Output the (X, Y) coordinate of the center of the cell containing the given text.  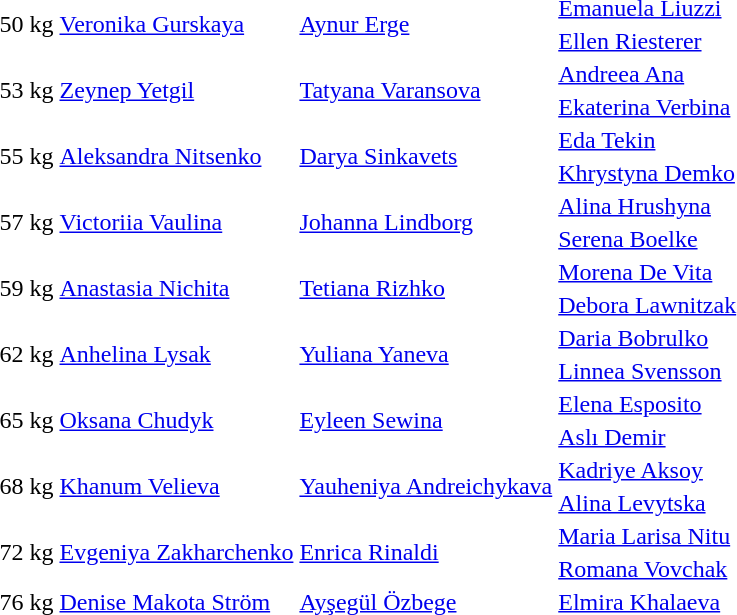
Aleksandra Nitsenko (176, 156)
Enrica Rinaldi (426, 552)
Tatyana Varansova (426, 90)
Anhelina Lysak (176, 354)
Eyleen Sewina (426, 420)
Darya Sinkavets (426, 156)
Khanum Velieva (176, 486)
Tetiana Rizhko (426, 288)
Yuliana Yaneva (426, 354)
Yauheniya Andreichykava (426, 486)
Anastasia Nichita (176, 288)
Johanna Lindborg (426, 222)
Evgeniya Zakharchenko (176, 552)
Victoriia Vaulina (176, 222)
Zeynep Yetgil (176, 90)
Oksana Chudyk (176, 420)
